Return the (x, y) coordinate for the center point of the cell that contains the specified text.  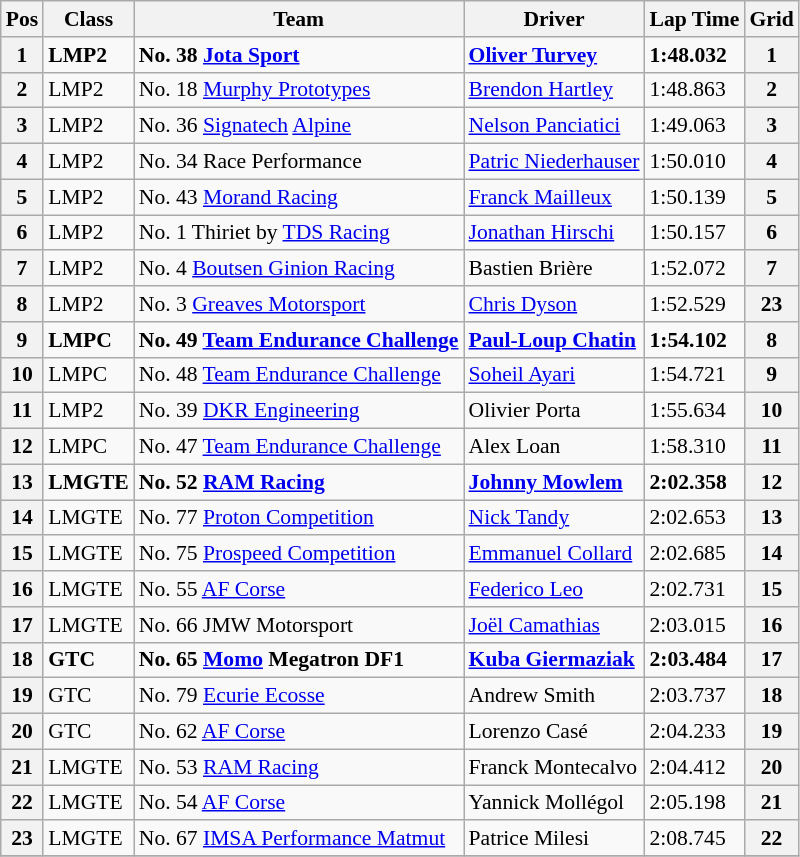
2:08.745 (694, 839)
Johnny Mowlem (554, 482)
No. 48 Team Endurance Challenge (299, 375)
1:55.634 (694, 411)
1:54.102 (694, 340)
No. 34 Race Performance (299, 162)
No. 38 Jota Sport (299, 55)
Nick Tandy (554, 518)
Nelson Panciatici (554, 126)
Driver (554, 19)
Grid (772, 19)
2:04.233 (694, 732)
2:02.685 (694, 554)
No. 3 Greaves Motorsport (299, 304)
2:02.653 (694, 518)
1:50.010 (694, 162)
2:05.198 (694, 803)
No. 49 Team Endurance Challenge (299, 340)
Chris Dyson (554, 304)
No. 18 Murphy Prototypes (299, 90)
1:49.063 (694, 126)
2:02.358 (694, 482)
2:04.412 (694, 767)
No. 79 Ecurie Ecosse (299, 696)
Class (88, 19)
No. 39 DKR Engineering (299, 411)
Team (299, 19)
1:54.721 (694, 375)
2:03.484 (694, 660)
Emmanuel Collard (554, 554)
Pos (22, 19)
Franck Mailleux (554, 197)
Franck Montecalvo (554, 767)
No. 43 Morand Racing (299, 197)
No. 53 RAM Racing (299, 767)
No. 55 AF Corse (299, 589)
Patrice Milesi (554, 839)
Oliver Turvey (554, 55)
Paul-Loup Chatin (554, 340)
No. 62 AF Corse (299, 732)
No. 52 RAM Racing (299, 482)
2:03.015 (694, 625)
No. 36 Signatech Alpine (299, 126)
1:58.310 (694, 447)
1:52.529 (694, 304)
No. 4 Boutsen Ginion Racing (299, 269)
No. 67 IMSA Performance Matmut (299, 839)
Soheil Ayari (554, 375)
1:50.139 (694, 197)
2:02.731 (694, 589)
1:50.157 (694, 233)
No. 75 Prospeed Competition (299, 554)
1:48.863 (694, 90)
1:48.032 (694, 55)
No. 66 JMW Motorsport (299, 625)
2:03.737 (694, 696)
Kuba Giermaziak (554, 660)
Yannick Mollégol (554, 803)
No. 54 AF Corse (299, 803)
Federico Leo (554, 589)
Joël Camathias (554, 625)
Patric Niederhauser (554, 162)
Brendon Hartley (554, 90)
No. 77 Proton Competition (299, 518)
No. 1 Thiriet by TDS Racing (299, 233)
No. 47 Team Endurance Challenge (299, 447)
Lorenzo Casé (554, 732)
Andrew Smith (554, 696)
Alex Loan (554, 447)
1:52.072 (694, 269)
Bastien Brière (554, 269)
Lap Time (694, 19)
Jonathan Hirschi (554, 233)
No. 65 Momo Megatron DF1 (299, 660)
Olivier Porta (554, 411)
